Find where the given text appears and provide that cell's center as [X, Y] coordinate. 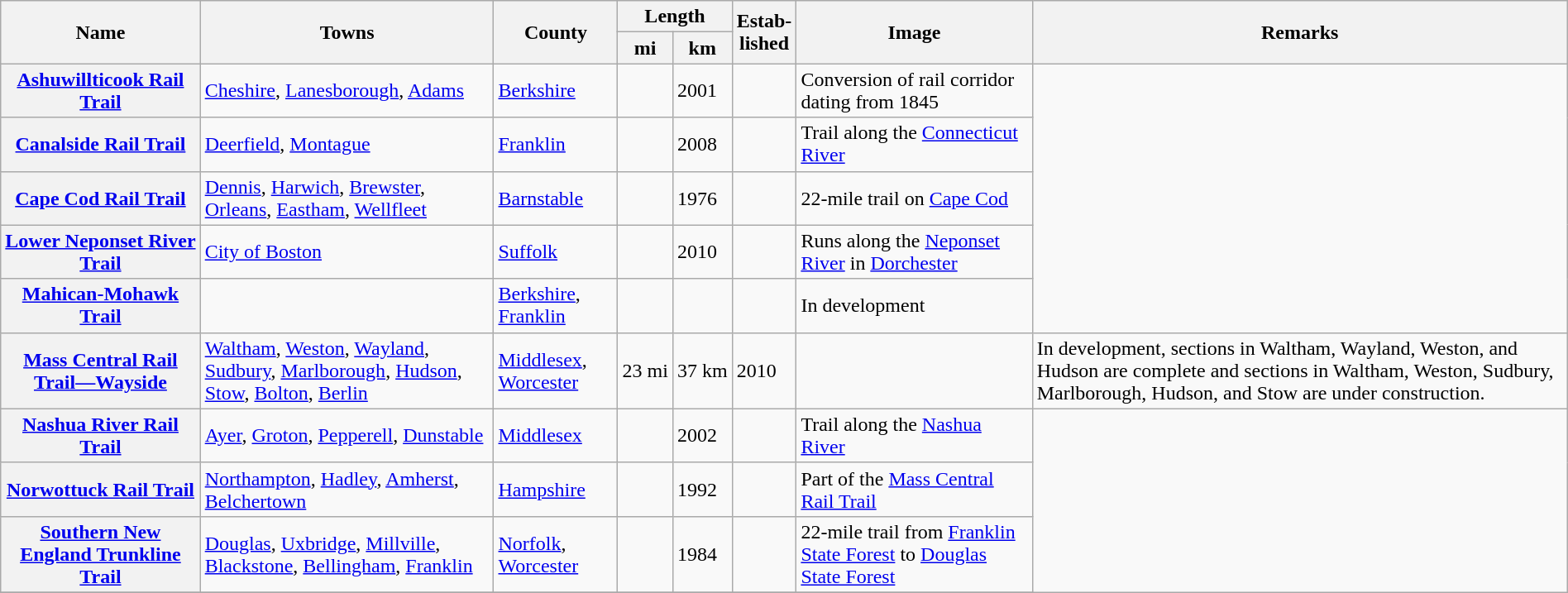
Northampton, Hadley, Amherst, Belchertown [347, 490]
Waltham, Weston, Wayland, Sudbury, Marlborough, Hudson, Stow, Bolton, Berlin [347, 371]
1992 [702, 490]
City of Boston [347, 251]
Berkshire [556, 91]
Hampshire [556, 490]
2008 [702, 144]
37 km [702, 371]
22-mile trail from Franklin State Forest to Douglas State Forest [915, 554]
Norfolk, Worcester [556, 554]
22-mile trail on Cape Cod [915, 198]
Trail along the Connecticut River [915, 144]
mi [645, 48]
Conversion of rail corridor dating from 1845 [915, 91]
Deerfield, Montague [347, 144]
Norwottuck Rail Trail [101, 490]
Remarks [1300, 32]
23 mi [645, 371]
1976 [702, 198]
Part of the Mass Central Rail Trail [915, 490]
Dennis, Harwich, Brewster, Orleans, Eastham, Wellfleet [347, 198]
Length [675, 17]
Douglas, Uxbridge, Millville, Blackstone, Bellingham, Franklin [347, 554]
Middlesex, Worcester [556, 371]
Nashua River Rail Trail [101, 435]
Name [101, 32]
Franklin [556, 144]
In development [915, 306]
Ashuwillticook Rail Trail [101, 91]
Trail along the Nashua River [915, 435]
Ayer, Groton, Pepperell, Dunstable [347, 435]
Image [915, 32]
Barnstable [556, 198]
1984 [702, 554]
Towns [347, 32]
Cape Cod Rail Trail [101, 198]
Middlesex [556, 435]
Estab- lished [764, 32]
Southern New England Trunkline Trail [101, 554]
Cheshire, Lanesborough, Adams [347, 91]
Berkshire, Franklin [556, 306]
Lower Neponset River Trail [101, 251]
Mahican-Mohawk Trail [101, 306]
km [702, 48]
Mass Central Rail Trail—Wayside [101, 371]
Suffolk [556, 251]
Runs along the Neponset River in Dorchester [915, 251]
2001 [702, 91]
Canalside Rail Trail [101, 144]
County [556, 32]
2002 [702, 435]
